Return (x, y) of the center of cell containing provided text 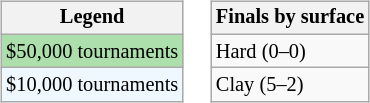
$50,000 tournaments (92, 51)
Clay (5–2) (290, 85)
$10,000 tournaments (92, 85)
Legend (92, 18)
Finals by surface (290, 18)
Hard (0–0) (290, 51)
